Provide the (X, Y) coordinate of the cell's center where the given text is located.  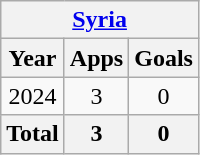
Apps (96, 58)
2024 (33, 96)
Total (33, 134)
Year (33, 58)
Syria (100, 20)
Goals (164, 58)
